Identify which cell holds the provided text, then report its (X, Y) central coordinate. 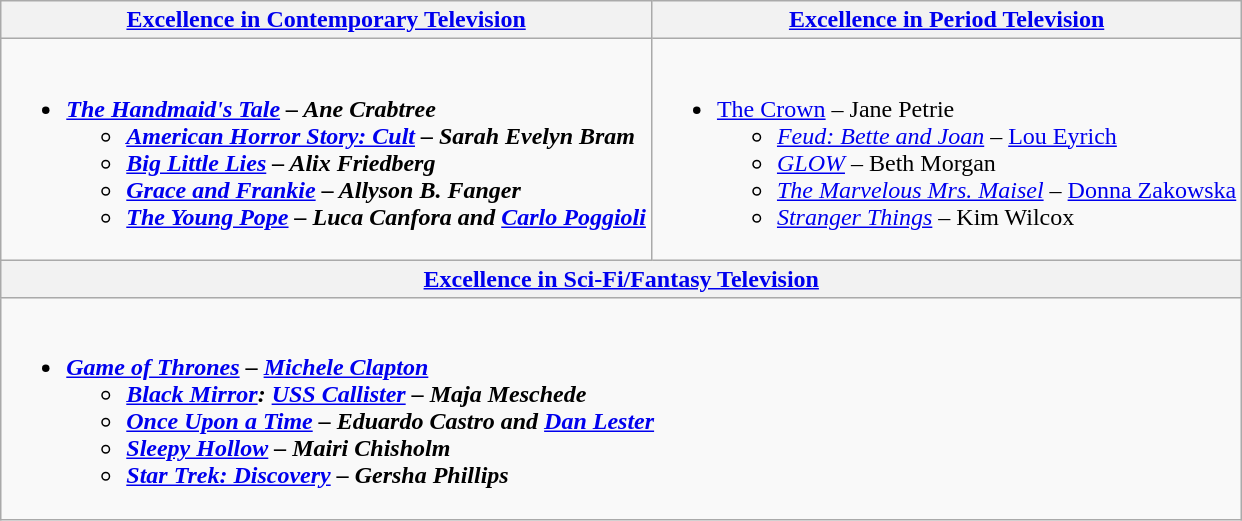
Excellence in Sci-Fi/Fantasy Television (622, 279)
Excellence in Period Television (946, 20)
The Crown – Jane PetrieFeud: Bette and Joan – Lou EyrichGLOW – Beth MorganThe Marvelous Mrs. Maisel – Donna ZakowskaStranger Things – Kim Wilcox (946, 150)
Excellence in Contemporary Television (326, 20)
